Output the [x, y] coordinate of the center of the cell containing the given text.  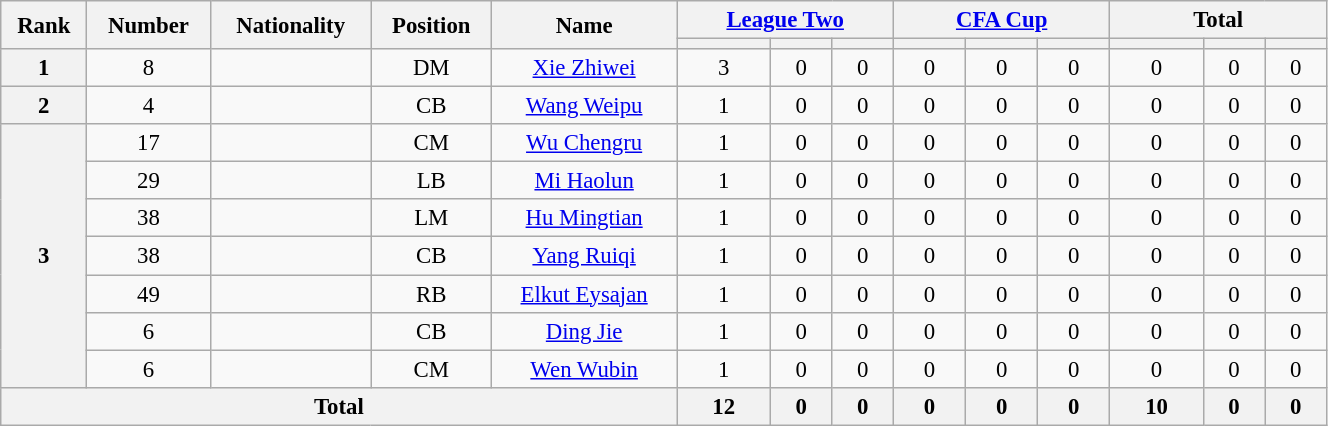
Yang Ruiqi [584, 256]
49 [148, 294]
Ding Jie [584, 331]
Number [148, 25]
Xie Zhiwei [584, 68]
Elkut Eysajan [584, 294]
2 [44, 106]
LB [431, 181]
8 [148, 68]
League Two [785, 20]
Wang Weipu [584, 106]
Name [584, 25]
Mi Haolun [584, 181]
29 [148, 181]
4 [148, 106]
Nationality [290, 25]
Wu Chengru [584, 143]
RB [431, 294]
LM [431, 219]
Wen Wubin [584, 369]
12 [724, 406]
Position [431, 25]
10 [1156, 406]
DM [431, 68]
Hu Mingtian [584, 219]
17 [148, 143]
CFA Cup [1001, 20]
Rank [44, 25]
